Locate the cell with the specified text and output its [x, y] center coordinate. 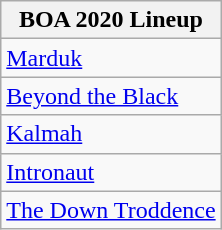
Kalmah [111, 134]
Marduk [111, 58]
BOA 2020 Lineup [111, 20]
The Down Troddence [111, 210]
Beyond the Black [111, 96]
Intronaut [111, 172]
